Locate the cell with the specified text and output its [x, y] center coordinate. 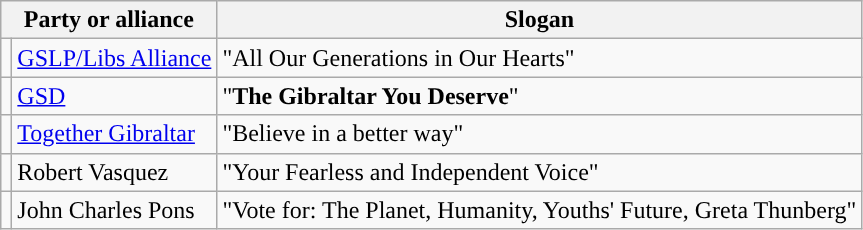
"The Gibraltar You Deserve" [540, 96]
GSD [114, 96]
"Vote for: The Planet, Humanity, Youths' Future, Greta Thunberg" [540, 210]
Robert Vasquez [114, 172]
"Believe in a better way" [540, 134]
John Charles Pons [114, 210]
"All Our Generations in Our Hearts" [540, 58]
Party or alliance [109, 20]
Together Gibraltar [114, 134]
Slogan [540, 20]
GSLP/Libs Alliance [114, 58]
"Your Fearless and Independent Voice" [540, 172]
